Scan for the cell matching the given text and deliver its [x, y] coordinate at center. 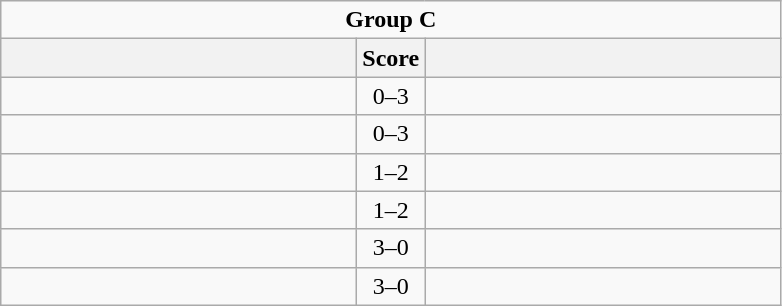
Score [391, 58]
Group C [391, 20]
